Scan for the cell matching the given text and deliver its [x, y] coordinate at center. 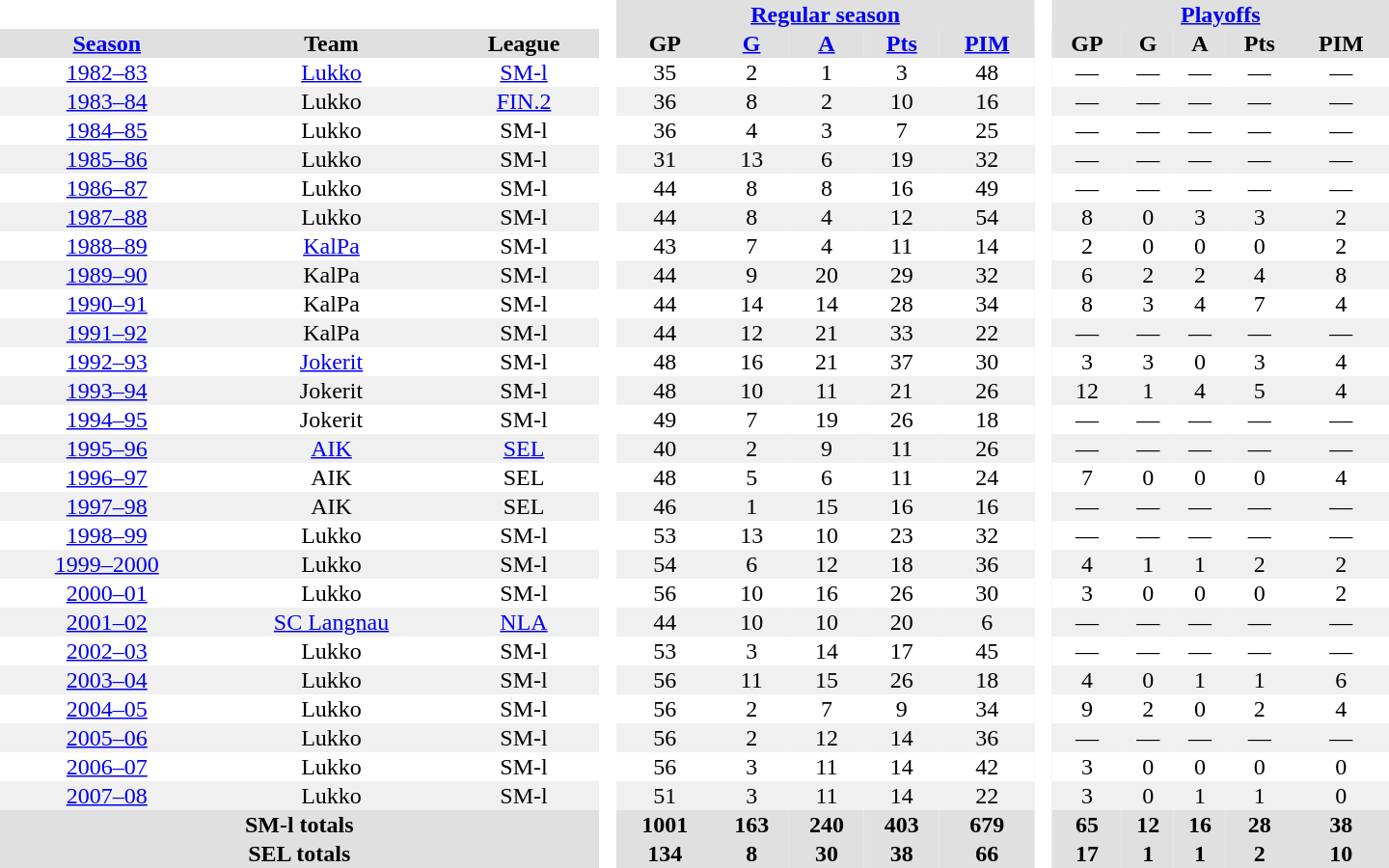
1983–84 [106, 101]
2003–04 [106, 680]
37 [902, 362]
65 [1087, 825]
2005–06 [106, 738]
29 [902, 275]
Team [331, 43]
1994–95 [106, 420]
2004–05 [106, 709]
1984–85 [106, 130]
1992–93 [106, 362]
1988–89 [106, 246]
1986–87 [106, 188]
66 [988, 854]
1997–98 [106, 506]
25 [988, 130]
1998–99 [106, 535]
2006–07 [106, 767]
2000–01 [106, 593]
45 [988, 651]
FIN.2 [525, 101]
1985–86 [106, 159]
League [525, 43]
2007–08 [106, 796]
2002–03 [106, 651]
1995–96 [106, 448]
NLA [525, 622]
240 [827, 825]
1990–91 [106, 304]
Regular season [825, 14]
51 [665, 796]
1001 [665, 825]
1982–83 [106, 72]
679 [988, 825]
163 [751, 825]
24 [988, 477]
1999–2000 [106, 564]
SEL totals [299, 854]
Playoffs [1221, 14]
SC Langnau [331, 622]
35 [665, 72]
46 [665, 506]
1991–92 [106, 333]
43 [665, 246]
134 [665, 854]
SM-l totals [299, 825]
1993–94 [106, 391]
23 [902, 535]
1996–97 [106, 477]
1989–90 [106, 275]
42 [988, 767]
31 [665, 159]
1987–88 [106, 217]
2001–02 [106, 622]
33 [902, 333]
40 [665, 448]
Season [106, 43]
403 [902, 825]
